Determine the (x, y) coordinate at the center of the cell enclosing the given text.  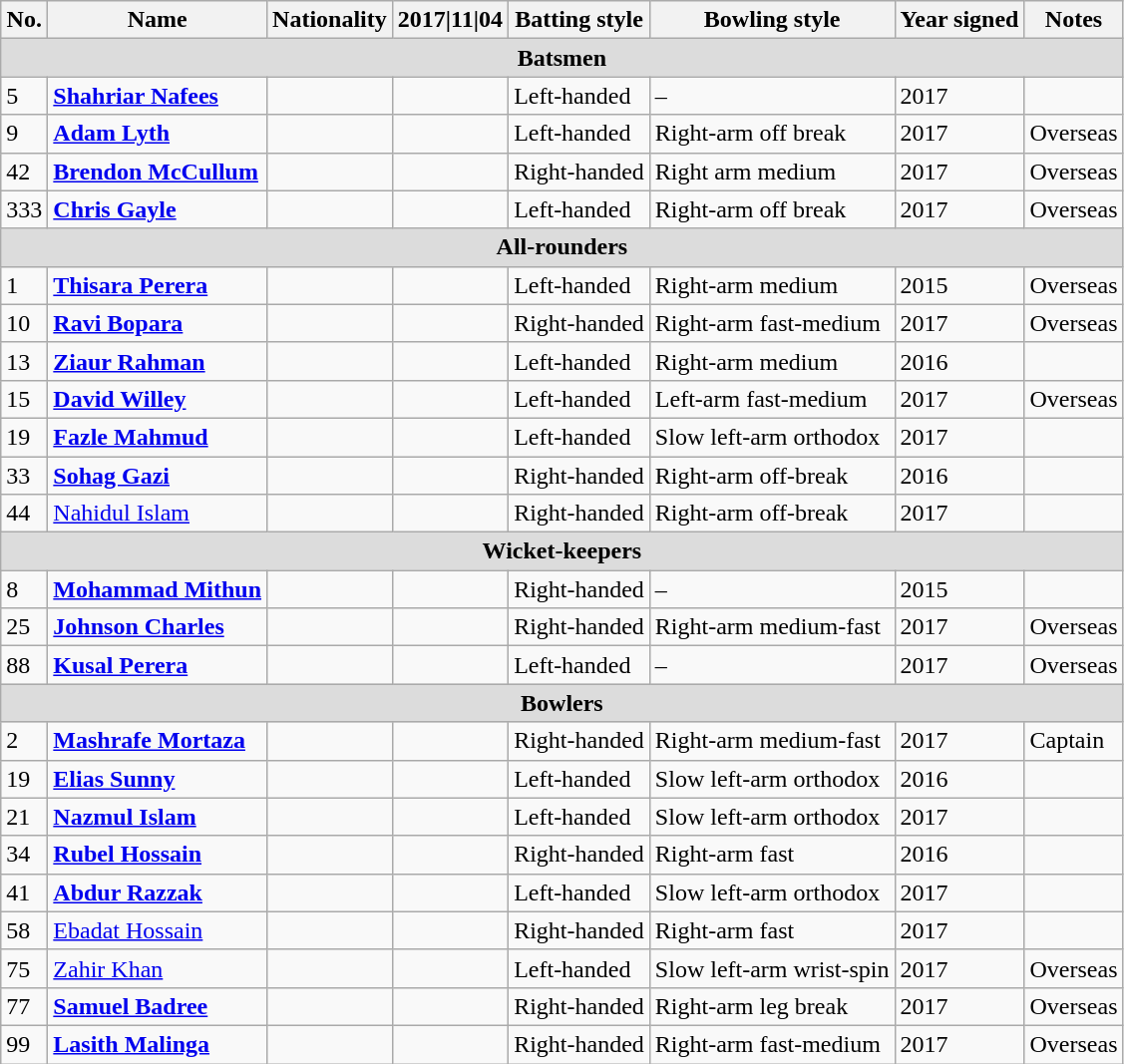
Left-arm fast-medium (772, 399)
Ravi Bopara (158, 323)
Bowlers (562, 703)
Chris Gayle (158, 209)
All-rounders (562, 247)
2017|11|04 (450, 20)
Sohag Gazi (158, 476)
Thisara Perera (158, 285)
15 (24, 399)
8 (24, 589)
Elias Sunny (158, 779)
Adam Lyth (158, 134)
Kusal Perera (158, 665)
Abdur Razzak (158, 892)
Nazmul Islam (158, 817)
Samuel Badree (158, 1006)
10 (24, 323)
Rubel Hossain (158, 855)
Right arm medium (772, 172)
34 (24, 855)
2 (24, 741)
44 (24, 514)
25 (24, 627)
David Willey (158, 399)
Nahidul Islam (158, 514)
42 (24, 172)
Wicket-keepers (562, 551)
No. (24, 20)
33 (24, 476)
Mohammad Mithun (158, 589)
21 (24, 817)
Ziaur Rahman (158, 361)
Batting style (579, 20)
Mashrafe Mortaza (158, 741)
Slow left-arm wrist-spin (772, 968)
Fazle Mahmud (158, 437)
99 (24, 1044)
Lasith Malinga (158, 1044)
Notes (1073, 20)
Right-arm leg break (772, 1006)
Nationality (330, 20)
Captain (1073, 741)
41 (24, 892)
Name (158, 20)
58 (24, 930)
Ebadat Hossain (158, 930)
Year signed (959, 20)
77 (24, 1006)
5 (24, 96)
13 (24, 361)
1 (24, 285)
Batsmen (562, 58)
Johnson Charles (158, 627)
9 (24, 134)
333 (24, 209)
Brendon McCullum (158, 172)
75 (24, 968)
Zahir Khan (158, 968)
Bowling style (772, 20)
Shahriar Nafees (158, 96)
88 (24, 665)
